Output the (X, Y) coordinate of the center of the cell containing the given text.  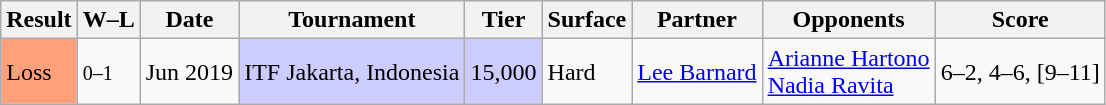
W–L (108, 20)
Loss (39, 72)
Partner (697, 20)
Result (39, 20)
ITF Jakarta, Indonesia (352, 72)
Surface (587, 20)
Jun 2019 (189, 72)
Arianne Hartono Nadia Ravita (848, 72)
0–1 (108, 72)
6–2, 4–6, [9–11] (1020, 72)
Lee Barnard (697, 72)
Hard (587, 72)
Tournament (352, 20)
Date (189, 20)
Opponents (848, 20)
Tier (504, 20)
15,000 (504, 72)
Score (1020, 20)
